From the cell containing the given text, extract its center point as (x, y) coordinate. 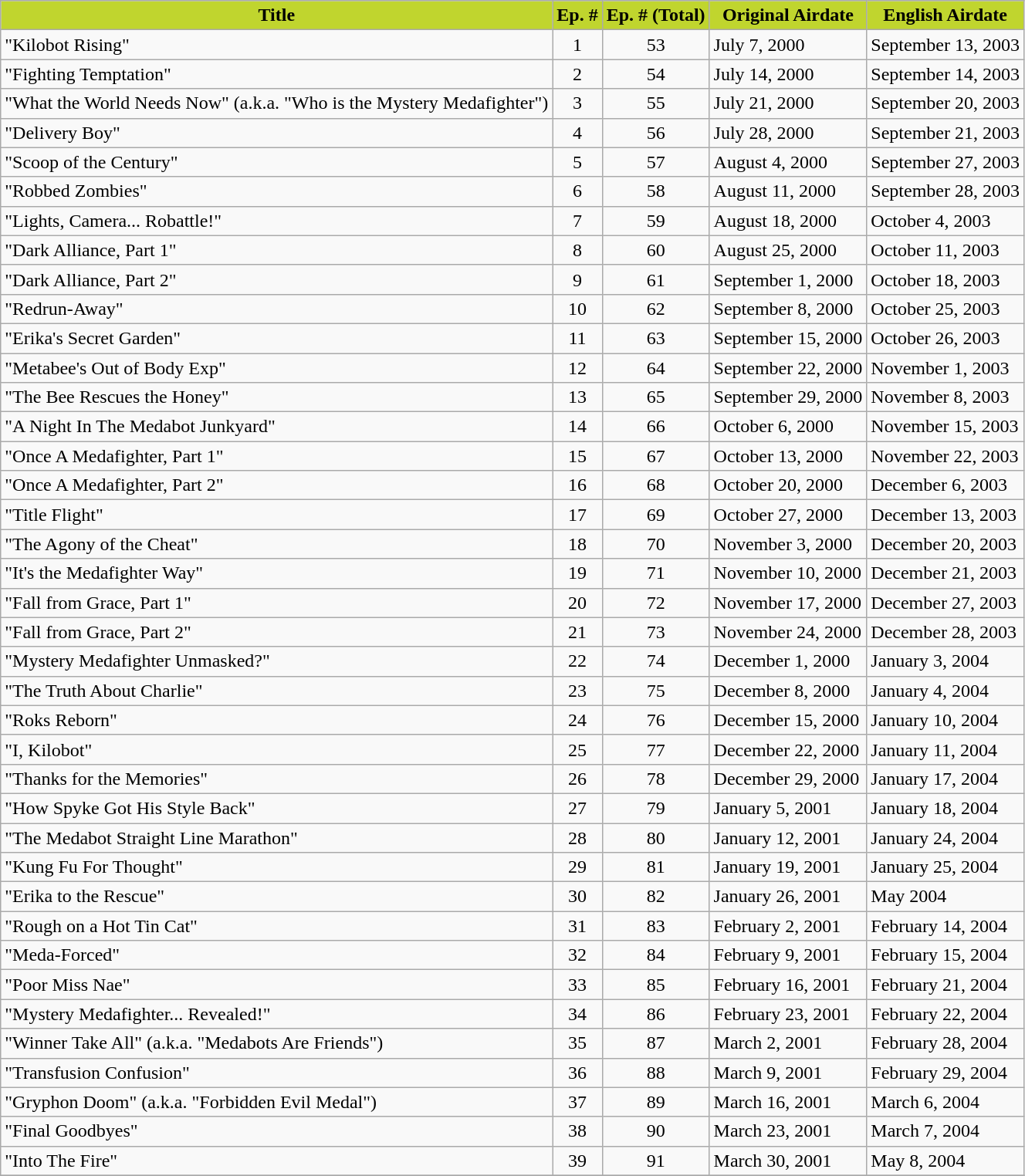
"Scoop of the Century" (276, 162)
76 (656, 720)
60 (656, 250)
September 21, 2003 (946, 133)
2 (577, 74)
90 (656, 1131)
September 28, 2003 (946, 191)
"Dark Alliance, Part 2" (276, 279)
January 3, 2004 (946, 661)
"Title Flight" (276, 515)
October 18, 2003 (946, 279)
12 (577, 368)
August 25, 2000 (788, 250)
1 (577, 45)
6 (577, 191)
29 (577, 867)
March 9, 2001 (788, 1073)
October 6, 2000 (788, 427)
26 (577, 779)
36 (577, 1073)
74 (656, 661)
October 11, 2003 (946, 250)
"Mystery Medafighter Unmasked?" (276, 661)
14 (577, 427)
13 (577, 397)
February 2, 2001 (788, 926)
58 (656, 191)
88 (656, 1073)
68 (656, 485)
85 (656, 985)
87 (656, 1043)
18 (577, 544)
January 4, 2004 (946, 691)
"Once A Medafighter, Part 2" (276, 485)
January 5, 2001 (788, 808)
70 (656, 544)
May 8, 2004 (946, 1161)
"Poor Miss Nae" (276, 985)
November 17, 2000 (788, 603)
"Fighting Temptation" (276, 74)
"I, Kilobot" (276, 749)
30 (577, 897)
62 (656, 309)
"The Truth About Charlie" (276, 691)
August 18, 2000 (788, 221)
January 17, 2004 (946, 779)
December 13, 2003 (946, 515)
December 8, 2000 (788, 691)
5 (577, 162)
December 28, 2003 (946, 632)
"Redrun-Away" (276, 309)
72 (656, 603)
Title (276, 15)
86 (656, 1014)
English Airdate (946, 15)
October 4, 2003 (946, 221)
75 (656, 691)
"Lights, Camera... Robattle!" (276, 221)
"Dark Alliance, Part 1" (276, 250)
39 (577, 1161)
September 8, 2000 (788, 309)
37 (577, 1102)
16 (577, 485)
January 19, 2001 (788, 867)
"Rough on a Hot Tin Cat" (276, 926)
8 (577, 250)
September 29, 2000 (788, 397)
55 (656, 103)
December 1, 2000 (788, 661)
34 (577, 1014)
December 6, 2003 (946, 485)
78 (656, 779)
66 (656, 427)
89 (656, 1102)
7 (577, 221)
November 15, 2003 (946, 427)
November 10, 2000 (788, 573)
"It's the Medafighter Way" (276, 573)
"Delivery Boy" (276, 133)
November 8, 2003 (946, 397)
January 12, 2001 (788, 837)
"Erika's Secret Garden" (276, 338)
82 (656, 897)
91 (656, 1161)
September 22, 2000 (788, 368)
February 9, 2001 (788, 955)
Ep. # (577, 15)
December 20, 2003 (946, 544)
23 (577, 691)
22 (577, 661)
December 15, 2000 (788, 720)
January 24, 2004 (946, 837)
32 (577, 955)
19 (577, 573)
"Once A Medafighter, Part 1" (276, 456)
81 (656, 867)
21 (577, 632)
March 6, 2004 (946, 1102)
10 (577, 309)
20 (577, 603)
31 (577, 926)
"Kilobot Rising" (276, 45)
3 (577, 103)
March 16, 2001 (788, 1102)
February 16, 2001 (788, 985)
December 29, 2000 (788, 779)
November 24, 2000 (788, 632)
November 3, 2000 (788, 544)
September 27, 2003 (946, 162)
"Meda-Forced" (276, 955)
73 (656, 632)
28 (577, 837)
August 11, 2000 (788, 191)
Original Airdate (788, 15)
"Thanks for the Memories" (276, 779)
61 (656, 279)
December 21, 2003 (946, 573)
March 30, 2001 (788, 1161)
September 13, 2003 (946, 45)
15 (577, 456)
71 (656, 573)
September 20, 2003 (946, 103)
"Fall from Grace, Part 1" (276, 603)
38 (577, 1131)
January 11, 2004 (946, 749)
November 1, 2003 (946, 368)
"Erika to the Rescue" (276, 897)
54 (656, 74)
"Metabee's Out of Body Exp" (276, 368)
65 (656, 397)
17 (577, 515)
33 (577, 985)
24 (577, 720)
"The Bee Rescues the Honey" (276, 397)
October 13, 2000 (788, 456)
56 (656, 133)
July 21, 2000 (788, 103)
February 15, 2004 (946, 955)
Ep. # (Total) (656, 15)
July 28, 2000 (788, 133)
"Gryphon Doom" (a.k.a. "Forbidden Evil Medal") (276, 1102)
July 7, 2000 (788, 45)
"Final Goodbyes" (276, 1131)
57 (656, 162)
"Into The Fire" (276, 1161)
25 (577, 749)
80 (656, 837)
September 14, 2003 (946, 74)
January 10, 2004 (946, 720)
February 21, 2004 (946, 985)
March 2, 2001 (788, 1043)
77 (656, 749)
March 23, 2001 (788, 1131)
4 (577, 133)
"Transfusion Confusion" (276, 1073)
"A Night In The Medabot Junkyard" (276, 427)
53 (656, 45)
67 (656, 456)
September 1, 2000 (788, 279)
63 (656, 338)
October 25, 2003 (946, 309)
July 14, 2000 (788, 74)
59 (656, 221)
May 2004 (946, 897)
"Robbed Zombies" (276, 191)
"How Spyke Got His Style Back" (276, 808)
December 22, 2000 (788, 749)
January 26, 2001 (788, 897)
February 29, 2004 (946, 1073)
84 (656, 955)
January 25, 2004 (946, 867)
11 (577, 338)
October 20, 2000 (788, 485)
79 (656, 808)
"The Agony of the Cheat" (276, 544)
64 (656, 368)
January 18, 2004 (946, 808)
"What the World Needs Now" (a.k.a. "Who is the Mystery Medafighter") (276, 103)
"The Medabot Straight Line Marathon" (276, 837)
"Winner Take All" (a.k.a. "Medabots Are Friends") (276, 1043)
35 (577, 1043)
October 26, 2003 (946, 338)
September 15, 2000 (788, 338)
9 (577, 279)
February 14, 2004 (946, 926)
"Kung Fu For Thought" (276, 867)
83 (656, 926)
November 22, 2003 (946, 456)
February 23, 2001 (788, 1014)
October 27, 2000 (788, 515)
February 22, 2004 (946, 1014)
"Roks Reborn" (276, 720)
"Fall from Grace, Part 2" (276, 632)
27 (577, 808)
69 (656, 515)
August 4, 2000 (788, 162)
February 28, 2004 (946, 1043)
March 7, 2004 (946, 1131)
"Mystery Medafighter... Revealed!" (276, 1014)
December 27, 2003 (946, 603)
